Determine the (X, Y) coordinate at the center of the cell enclosing the given text.  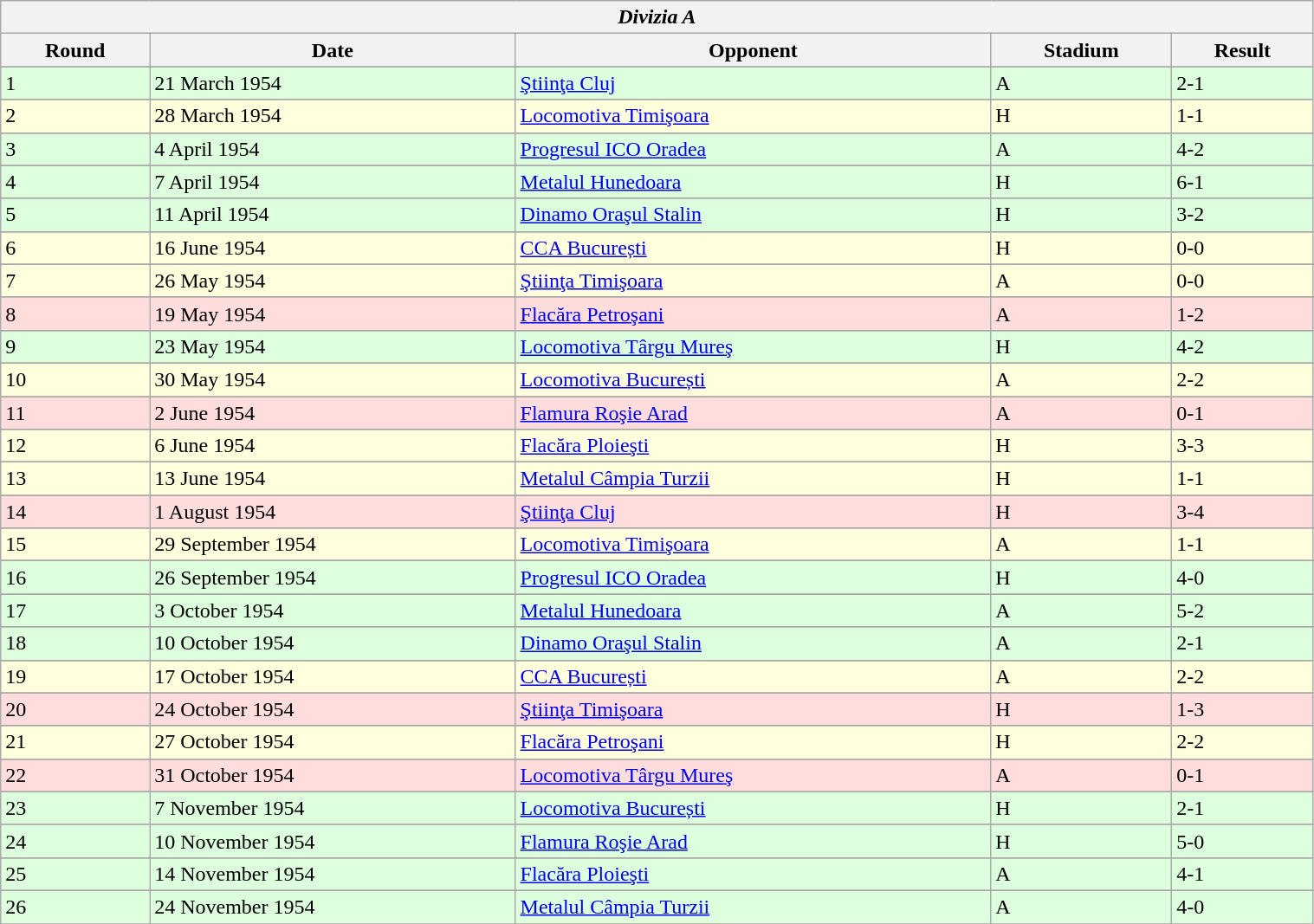
6 June 1954 (333, 446)
12 (75, 446)
Opponent (754, 50)
Round (75, 50)
Stadium (1081, 50)
10 (75, 379)
14 (75, 512)
29 September 1954 (333, 545)
1-2 (1242, 313)
21 (75, 742)
2 June 1954 (333, 413)
25 (75, 874)
1-3 (1242, 709)
5-2 (1242, 611)
4-1 (1242, 874)
26 (75, 907)
26 September 1954 (333, 578)
16 June 1954 (333, 248)
19 (75, 676)
8 (75, 313)
9 (75, 346)
23 (75, 808)
31 October 1954 (333, 775)
17 October 1954 (333, 676)
5-0 (1242, 841)
7 April 1954 (333, 182)
27 October 1954 (333, 742)
11 April 1954 (333, 215)
24 November 1954 (333, 907)
1 August 1954 (333, 512)
7 (75, 281)
7 November 1954 (333, 808)
6 (75, 248)
13 (75, 479)
21 March 1954 (333, 83)
3 (75, 149)
5 (75, 215)
24 (75, 841)
14 November 1954 (333, 874)
20 (75, 709)
Result (1242, 50)
3-3 (1242, 446)
3-2 (1242, 215)
19 May 1954 (333, 313)
15 (75, 545)
3-4 (1242, 512)
10 October 1954 (333, 643)
24 October 1954 (333, 709)
3 October 1954 (333, 611)
13 June 1954 (333, 479)
2 (75, 116)
1 (75, 83)
16 (75, 578)
28 March 1954 (333, 116)
17 (75, 611)
Divizia A (657, 17)
23 May 1954 (333, 346)
6-1 (1242, 182)
4 (75, 182)
4 April 1954 (333, 149)
Date (333, 50)
26 May 1954 (333, 281)
11 (75, 413)
10 November 1954 (333, 841)
18 (75, 643)
22 (75, 775)
30 May 1954 (333, 379)
